Pinpoint the cell where the given text exists, returning its (X, Y) midpoint coordinate. 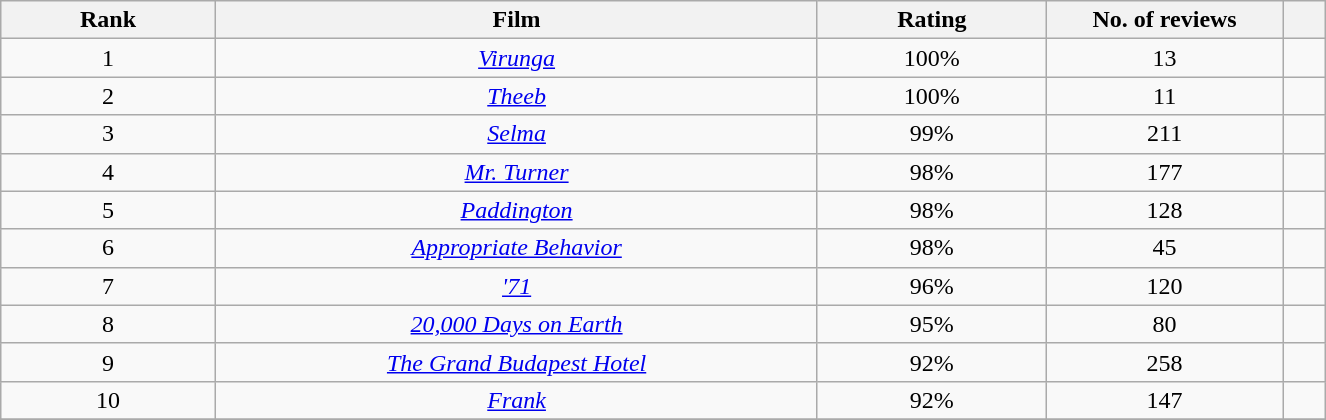
7 (108, 286)
Appropriate Behavior (517, 248)
'71 (517, 286)
1 (108, 58)
258 (1164, 362)
Theeb (517, 96)
8 (108, 324)
120 (1164, 286)
80 (1164, 324)
11 (1164, 96)
211 (1164, 134)
3 (108, 134)
Virunga (517, 58)
45 (1164, 248)
147 (1164, 400)
Film (517, 20)
177 (1164, 172)
Frank (517, 400)
Rating (932, 20)
99% (932, 134)
10 (108, 400)
No. of reviews (1164, 20)
20,000 Days on Earth (517, 324)
13 (1164, 58)
Selma (517, 134)
4 (108, 172)
Rank (108, 20)
128 (1164, 210)
2 (108, 96)
Mr. Turner (517, 172)
Paddington (517, 210)
9 (108, 362)
The Grand Budapest Hotel (517, 362)
5 (108, 210)
6 (108, 248)
95% (932, 324)
96% (932, 286)
